Pinpoint the cell where the given text exists, returning its [X, Y] midpoint coordinate. 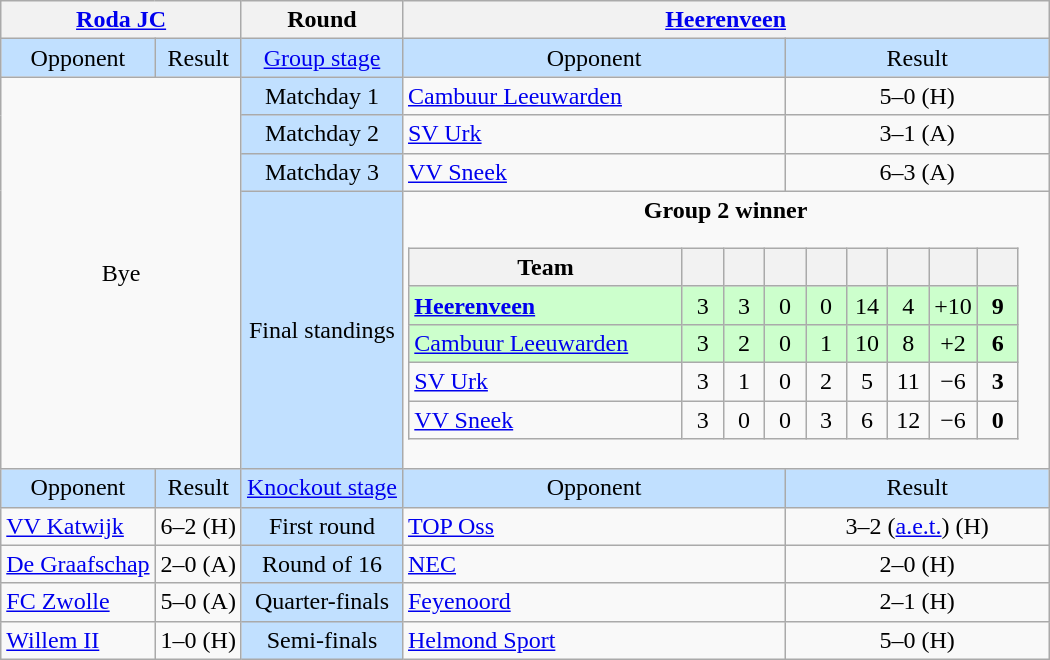
Round [322, 20]
Group stage [322, 58]
Willem II [78, 640]
10 [868, 343]
De Graafschap [78, 564]
Round of 16 [322, 564]
2–0 (A) [198, 564]
5–0 (A) [198, 602]
Roda JC [122, 20]
2–0 (H) [918, 564]
VV Katwijk [78, 526]
Knockout stage [322, 488]
9 [998, 305]
1–0 (H) [198, 640]
TOP Oss [594, 526]
Final standings [322, 330]
3–2 (a.e.t.) (H) [918, 526]
Group 2 winner Team Heerenveen 3 3 0 0 14 4 +10 9 Cambuur Leeuwarden 3 2 0 1 10 8 +2 6 SV Urk 3 1 0 2 5 11 −6 3 VV Sneek 3 0 0 3 6 12 −6 0 [725, 330]
+10 [954, 305]
FC Zwolle [78, 602]
4 [908, 305]
6–3 (A) [918, 172]
Matchday 2 [322, 134]
Bye [122, 273]
First round [322, 526]
3–1 (A) [918, 134]
2–1 (H) [918, 602]
14 [868, 305]
Helmond Sport [594, 640]
5 [868, 382]
11 [908, 382]
Matchday 1 [322, 96]
Team [546, 267]
+2 [954, 343]
Matchday 3 [322, 172]
NEC [594, 564]
Feyenoord [594, 602]
Quarter-finals [322, 602]
12 [908, 420]
8 [908, 343]
6–2 (H) [198, 526]
Semi-finals [322, 640]
